Extract the (x, y) coordinate from the center of the cell holding the provided text.  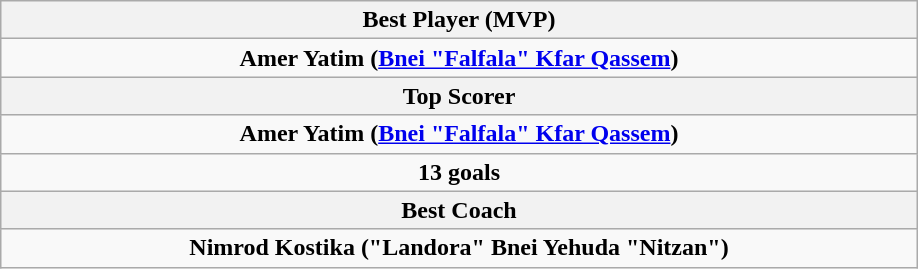
13 goals (458, 172)
Nimrod Kostika ("Landora" Bnei Yehuda "Nitzan") (458, 248)
Best Player (MVP) (458, 20)
Top Scorer (458, 96)
Best Coach (458, 210)
